Detect which cell encompasses the target text, then output its (x, y) center coordinate. 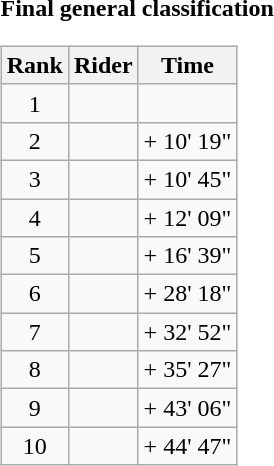
Rider (103, 65)
+ 43' 06" (188, 408)
2 (34, 141)
+ 28' 18" (188, 294)
5 (34, 256)
4 (34, 217)
Rank (34, 65)
10 (34, 446)
3 (34, 179)
Time (188, 65)
7 (34, 332)
+ 10' 19" (188, 141)
+ 16' 39" (188, 256)
+ 35' 27" (188, 370)
+ 44' 47" (188, 446)
+ 32' 52" (188, 332)
8 (34, 370)
+ 10' 45" (188, 179)
1 (34, 103)
+ 12' 09" (188, 217)
6 (34, 294)
9 (34, 408)
